Detect which cell encompasses the target text, then output its [x, y] center coordinate. 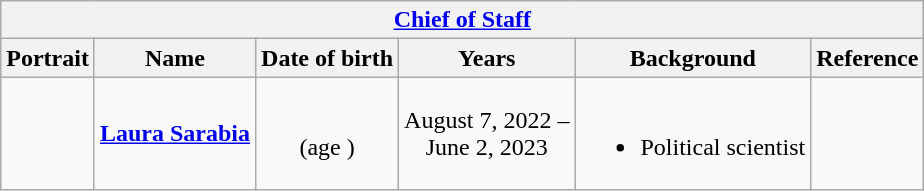
Date of birth [328, 58]
(age ) [328, 134]
Laura Sarabia [174, 134]
Name [174, 58]
Political scientist [693, 134]
Chief of Staff [462, 20]
Years [487, 58]
Reference [868, 58]
Background [693, 58]
August 7, 2022 –June 2, 2023 [487, 134]
Portrait [48, 58]
